Capture the cell that displays the provided text and extract its [x, y] central coordinate. 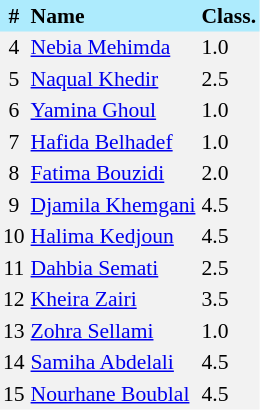
Dahbia Semati [114, 268]
Name [114, 16]
Djamila Khemgani [114, 205]
4 [14, 48]
Zohra Sellami [114, 331]
9 [14, 205]
Naqual Khedir [114, 79]
Class. [228, 16]
Hafida Belhadef [114, 142]
12 [14, 300]
# [14, 16]
14 [14, 362]
15 [14, 394]
10 [14, 236]
Kheira Zairi [114, 300]
Nebia Mehimda [114, 48]
3.5 [228, 300]
6 [14, 110]
5 [14, 79]
Yamina Ghoul [114, 110]
2.0 [228, 174]
Fatima Bouzidi [114, 174]
Samiha Abdelali [114, 362]
7 [14, 142]
Nourhane Boublal [114, 394]
Halima Kedjoun [114, 236]
8 [14, 174]
11 [14, 268]
13 [14, 331]
